From the cell containing the given text, extract its center point as [x, y] coordinate. 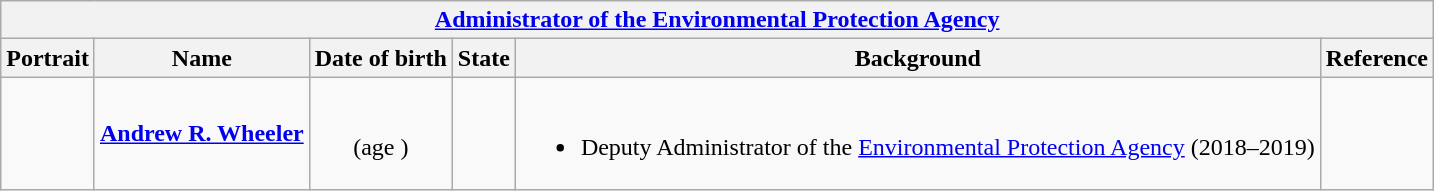
Andrew R. Wheeler [202, 134]
Date of birth [380, 58]
Reference [1376, 58]
State [484, 58]
Administrator of the Environmental Protection Agency [718, 20]
Background [918, 58]
Portrait [48, 58]
Deputy Administrator of the Environmental Protection Agency (2018–2019) [918, 134]
Name [202, 58]
(age ) [380, 134]
